Output the [x, y] coordinate of the center of the cell containing the given text.  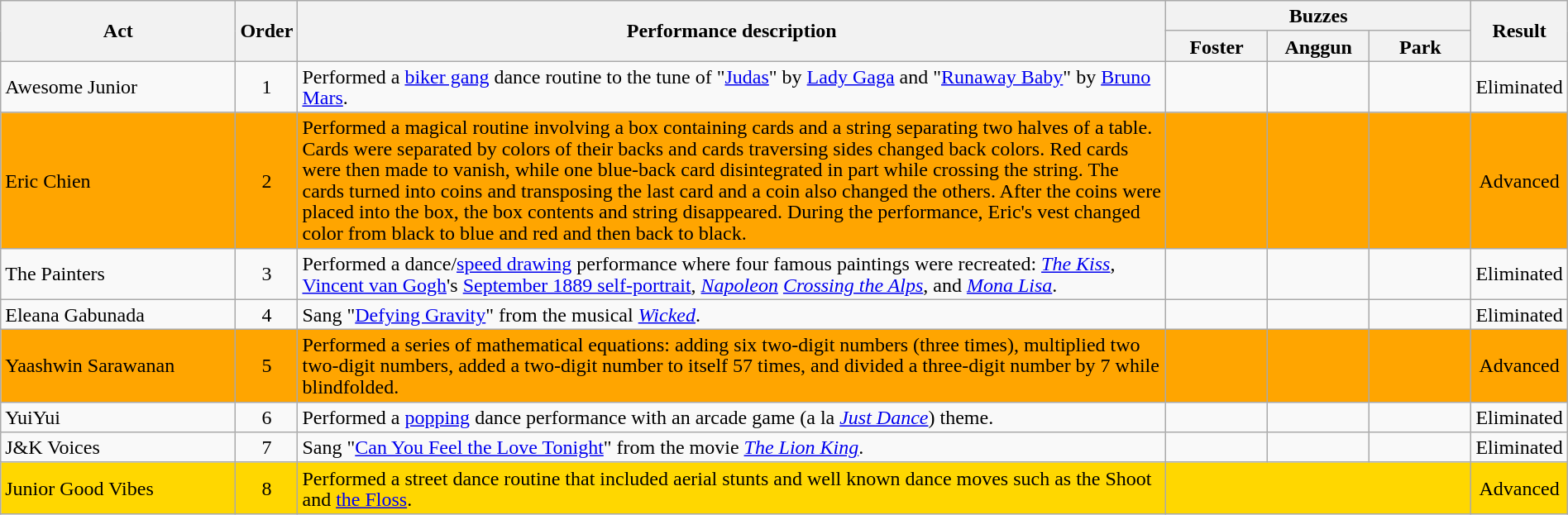
5 [266, 366]
Yaashwin Sarawanan [118, 366]
4 [266, 314]
Awesome Junior [118, 87]
Act [118, 31]
Junior Good Vibes [118, 488]
Order [266, 31]
Sang "Can You Feel the Love Tonight" from the movie The Lion King. [732, 448]
2 [266, 180]
Anggun [1318, 46]
The Painters [118, 274]
Foster [1216, 46]
3 [266, 274]
Performed a biker gang dance routine to the tune of "Judas" by Lady Gaga and "Runaway Baby" by Bruno Mars. [732, 87]
Eleana Gabunada [118, 314]
YuiYui [118, 417]
1 [266, 87]
Buzzes [1318, 17]
Performed a street dance routine that included aerial stunts and well known dance moves such as the Shoot and the Floss. [732, 488]
8 [266, 488]
Eric Chien [118, 180]
7 [266, 448]
Performed a popping dance performance with an arcade game (a la Just Dance) theme. [732, 417]
Park [1421, 46]
Result [1519, 31]
Sang "Defying Gravity" from the musical Wicked. [732, 314]
6 [266, 417]
J&K Voices [118, 448]
Performance description [732, 31]
